For the text-containing cell, return its midpoint in (x, y) coordinate format. 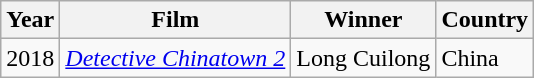
Detective Chinatown 2 (176, 58)
Country (485, 20)
China (485, 58)
Long Cuilong (364, 58)
Winner (364, 20)
Year (30, 20)
Film (176, 20)
2018 (30, 58)
